Determine the (x, y) coordinate at the center of the cell enclosing the given text.  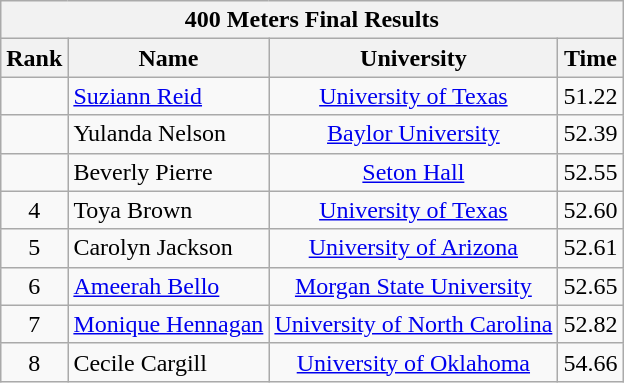
52.39 (590, 134)
400 Meters Final Results (312, 20)
54.66 (590, 362)
52.61 (590, 248)
Seton Hall (414, 172)
University of Oklahoma (414, 362)
51.22 (590, 96)
6 (34, 286)
4 (34, 210)
Yulanda Nelson (168, 134)
Monique Hennagan (168, 324)
5 (34, 248)
University (414, 58)
Carolyn Jackson (168, 248)
Beverly Pierre (168, 172)
52.55 (590, 172)
Baylor University (414, 134)
Suziann Reid (168, 96)
Toya Brown (168, 210)
7 (34, 324)
Name (168, 58)
8 (34, 362)
52.60 (590, 210)
Rank (34, 58)
52.82 (590, 324)
Time (590, 58)
University of North Carolina (414, 324)
Cecile Cargill (168, 362)
52.65 (590, 286)
Ameerah Bello (168, 286)
Morgan State University (414, 286)
University of Arizona (414, 248)
